Determine the [X, Y] coordinate at the center of the cell enclosing the given text.  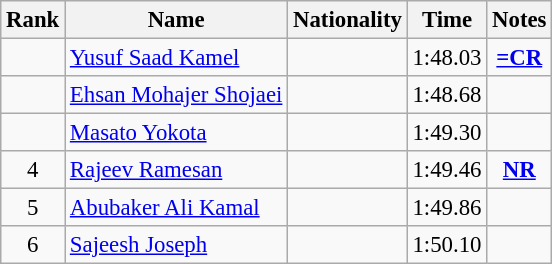
Rajeev Ramesan [176, 170]
1:48.68 [447, 95]
Masato Yokota [176, 133]
1:49.30 [447, 133]
Abubaker Ali Kamal [176, 208]
1:50.10 [447, 245]
Nationality [348, 20]
Time [447, 20]
Sajeesh Joseph [176, 245]
5 [33, 208]
Yusuf Saad Kamel [176, 58]
Name [176, 20]
6 [33, 245]
=CR [520, 58]
1:48.03 [447, 58]
NR [520, 170]
Rank [33, 20]
Ehsan Mohajer Shojaei [176, 95]
1:49.86 [447, 208]
4 [33, 170]
Notes [520, 20]
1:49.46 [447, 170]
